From the cell containing the given text, extract its center point as [X, Y] coordinate. 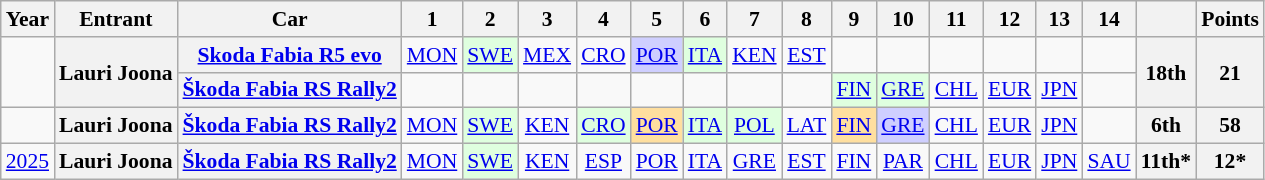
7 [754, 19]
Entrant [116, 19]
SAU [1108, 162]
14 [1108, 19]
MEX [547, 55]
12* [1230, 162]
13 [1059, 19]
5 [657, 19]
1 [432, 19]
6 [705, 19]
Year [28, 19]
PAR [902, 162]
6th [1166, 126]
21 [1230, 72]
10 [902, 19]
3 [547, 19]
58 [1230, 126]
8 [807, 19]
12 [1010, 19]
LAT [807, 126]
18th [1166, 72]
Points [1230, 19]
POL [754, 126]
ESP [604, 162]
Skoda Fabia R5 evo [290, 55]
9 [854, 19]
Car [290, 19]
2 [490, 19]
4 [604, 19]
2025 [28, 162]
11th* [1166, 162]
11 [956, 19]
